Return the [x, y] coordinate for the center point of the cell that contains the specified text.  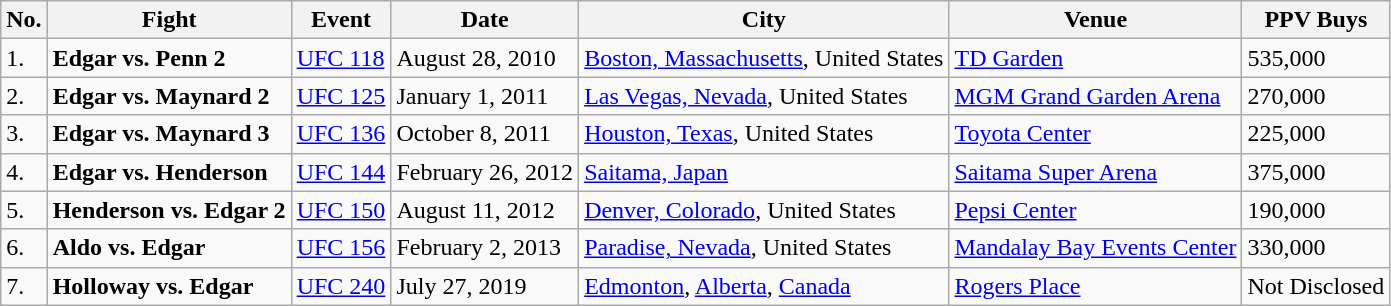
Las Vegas, Nevada, United States [764, 96]
Fight [169, 20]
Pepsi Center [1096, 210]
City [764, 20]
Aldo vs. Edgar [169, 248]
Edgar vs. Penn 2 [169, 58]
535,000 [1316, 58]
UFC 144 [341, 172]
UFC 150 [341, 210]
August 11, 2012 [485, 210]
February 2, 2013 [485, 248]
Edgar vs. Henderson [169, 172]
190,000 [1316, 210]
Paradise, Nevada, United States [764, 248]
Denver, Colorado, United States [764, 210]
August 28, 2010 [485, 58]
October 8, 2011 [485, 134]
6. [24, 248]
270,000 [1316, 96]
1. [24, 58]
MGM Grand Garden Arena [1096, 96]
Houston, Texas, United States [764, 134]
Rogers Place [1096, 286]
Date [485, 20]
February 26, 2012 [485, 172]
UFC 136 [341, 134]
UFC 156 [341, 248]
UFC 118 [341, 58]
TD Garden [1096, 58]
Boston, Massachusetts, United States [764, 58]
Saitama, Japan [764, 172]
3. [24, 134]
4. [24, 172]
Holloway vs. Edgar [169, 286]
Edmonton, Alberta, Canada [764, 286]
5. [24, 210]
No. [24, 20]
7. [24, 286]
Venue [1096, 20]
Henderson vs. Edgar 2 [169, 210]
UFC 125 [341, 96]
Saitama Super Arena [1096, 172]
July 27, 2019 [485, 286]
Edgar vs. Maynard 2 [169, 96]
January 1, 2011 [485, 96]
330,000 [1316, 248]
Event [341, 20]
Not Disclosed [1316, 286]
375,000 [1316, 172]
PPV Buys [1316, 20]
Mandalay Bay Events Center [1096, 248]
UFC 240 [341, 286]
2. [24, 96]
Edgar vs. Maynard 3 [169, 134]
Toyota Center [1096, 134]
225,000 [1316, 134]
